Identify which cell holds the provided text, then report its (X, Y) central coordinate. 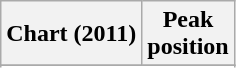
Chart (2011) (72, 34)
Peakposition (188, 34)
